Determine the (X, Y) coordinate at the center of the cell enclosing the given text.  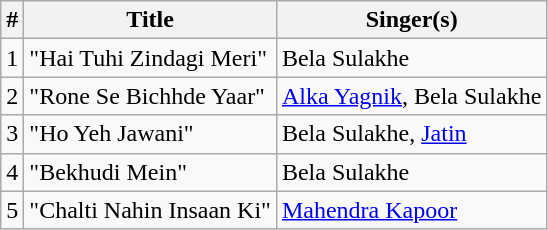
5 (12, 210)
4 (12, 172)
2 (12, 96)
Alka Yagnik, Bela Sulakhe (411, 96)
Singer(s) (411, 20)
1 (12, 58)
"Ho Yeh Jawani" (150, 134)
3 (12, 134)
"Hai Tuhi Zindagi Meri" (150, 58)
"Bekhudi Mein" (150, 172)
"Rone Se Bichhde Yaar" (150, 96)
Bela Sulakhe, Jatin (411, 134)
"Chalti Nahin Insaan Ki" (150, 210)
Mahendra Kapoor (411, 210)
Title (150, 20)
# (12, 20)
